Pinpoint the cell where the given text exists, returning its (X, Y) midpoint coordinate. 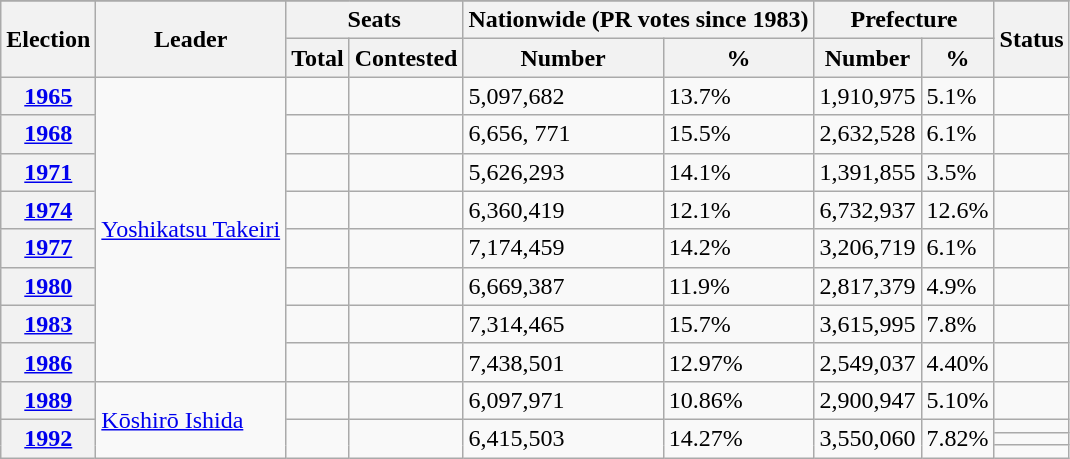
5.1% (958, 96)
1974 (48, 210)
6,097,971 (563, 400)
3,550,060 (868, 438)
14.1% (738, 172)
Total (318, 58)
7.82% (958, 438)
Nationwide (PR votes since 1983) (638, 20)
1971 (48, 172)
Prefecture (904, 20)
4.9% (958, 286)
1992 (48, 438)
7.8% (958, 324)
6,360,419 (563, 210)
1983 (48, 324)
4.40% (958, 362)
3,615,995 (868, 324)
2,549,037 (868, 362)
11.9% (738, 286)
7,314,465 (563, 324)
Seats (374, 20)
13.7% (738, 96)
1968 (48, 134)
1977 (48, 248)
5,626,293 (563, 172)
2,900,947 (868, 400)
12.1% (738, 210)
7,174,459 (563, 248)
Yoshikatsu Takeiri (191, 229)
15.5% (738, 134)
1989 (48, 400)
10.86% (738, 400)
6,415,503 (563, 438)
6,669,387 (563, 286)
5,097,682 (563, 96)
2,632,528 (868, 134)
1965 (48, 96)
1,391,855 (868, 172)
14.27% (738, 438)
1986 (48, 362)
6,656, 771 (563, 134)
3,206,719 (868, 248)
14.2% (738, 248)
Status (1032, 39)
1980 (48, 286)
Leader (191, 39)
5.10% (958, 400)
Kōshirō Ishida (191, 419)
1,910,975 (868, 96)
6,732,937 (868, 210)
12.97% (738, 362)
3.5% (958, 172)
7,438,501 (563, 362)
12.6% (958, 210)
Contested (406, 58)
15.7% (738, 324)
Election (48, 39)
2,817,379 (868, 286)
